Extract the (x, y) coordinate from the center of the cell holding the provided text.  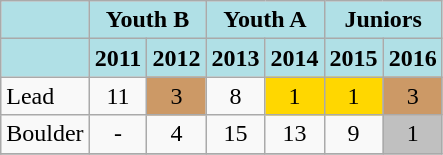
Youth B (148, 20)
9 (354, 134)
2014 (294, 58)
8 (236, 96)
Youth A (265, 20)
2012 (176, 58)
- (118, 134)
2011 (118, 58)
15 (236, 134)
13 (294, 134)
2015 (354, 58)
4 (176, 134)
2013 (236, 58)
Lead (45, 96)
11 (118, 96)
Juniors (383, 20)
Boulder (45, 134)
2016 (412, 58)
